Provide the [x, y] coordinate of the cell's center where the given text is located.  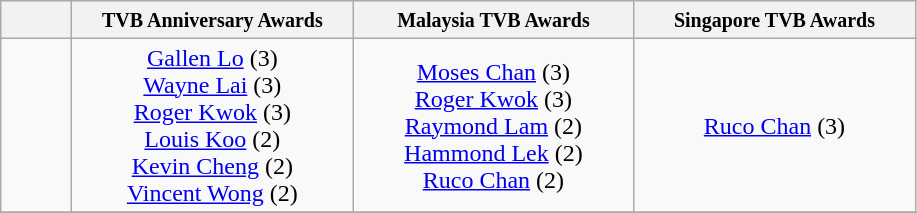
Gallen Lo (3) Wayne Lai (3)Roger Kwok (3) Louis Koo (2)Kevin Cheng (2)Vincent Wong (2) [212, 126]
Malaysia TVB Awards [494, 20]
Singapore TVB Awards [774, 20]
Moses Chan (3) Roger Kwok (3) Raymond Lam (2)Hammond Lek (2)Ruco Chan (2) [494, 126]
Ruco Chan (3) [774, 126]
TVB Anniversary Awards [212, 20]
